Return the [x, y] coordinate for the center point of the cell that contains the specified text.  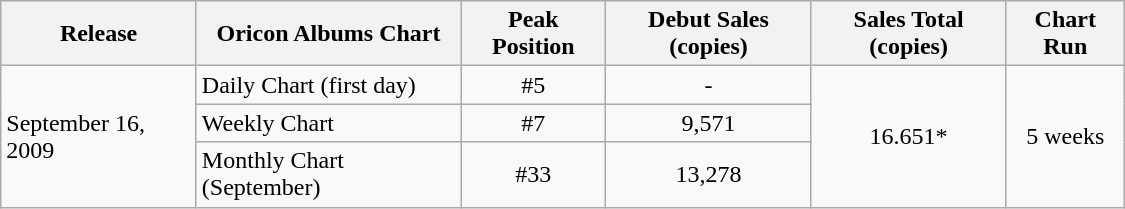
5 weeks [1065, 136]
Debut Sales (copies) [708, 34]
Chart Run [1065, 34]
Daily Chart (first day) [328, 85]
#5 [534, 85]
13,278 [708, 174]
9,571 [708, 123]
- [708, 85]
Peak Position [534, 34]
Sales Total (copies) [908, 34]
16.651* [908, 136]
#7 [534, 123]
Weekly Chart [328, 123]
September 16, 2009 [99, 136]
Oricon Albums Chart [328, 34]
#33 [534, 174]
Release [99, 34]
Monthly Chart (September) [328, 174]
